Find where the given text appears and provide that cell's center as [x, y] coordinate. 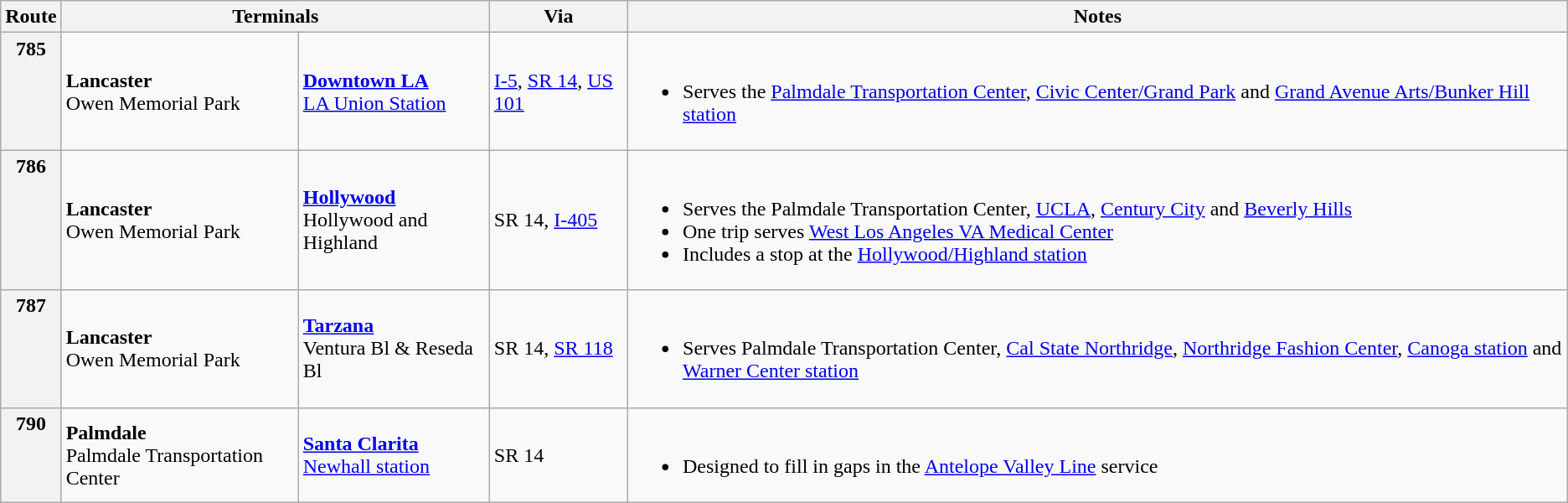
SR 14, SR 118 [558, 349]
Downtown LA LA Union Station [394, 91]
PalmdalePalmdale Transportation Center [179, 454]
786 [31, 220]
HollywoodHollywood and Highland [394, 220]
Serves Palmdale Transportation Center, Cal State Northridge, Northridge Fashion Center, Canoga station and Warner Center station [1098, 349]
Designed to fill in gaps in the Antelope Valley Line service [1098, 454]
785 [31, 91]
Via [558, 17]
SR 14 [558, 454]
787 [31, 349]
Santa ClaritaNewhall station [394, 454]
Route [31, 17]
Notes [1098, 17]
SR 14, I-405 [558, 220]
Serves the Palmdale Transportation Center, Civic Center/Grand Park and Grand Avenue Arts/Bunker Hill station [1098, 91]
TarzanaVentura Bl & Reseda Bl [394, 349]
790 [31, 454]
I-5, SR 14, US 101 [558, 91]
Terminals [275, 17]
